Extract the (X, Y) coordinate from the center of the cell holding the provided text.  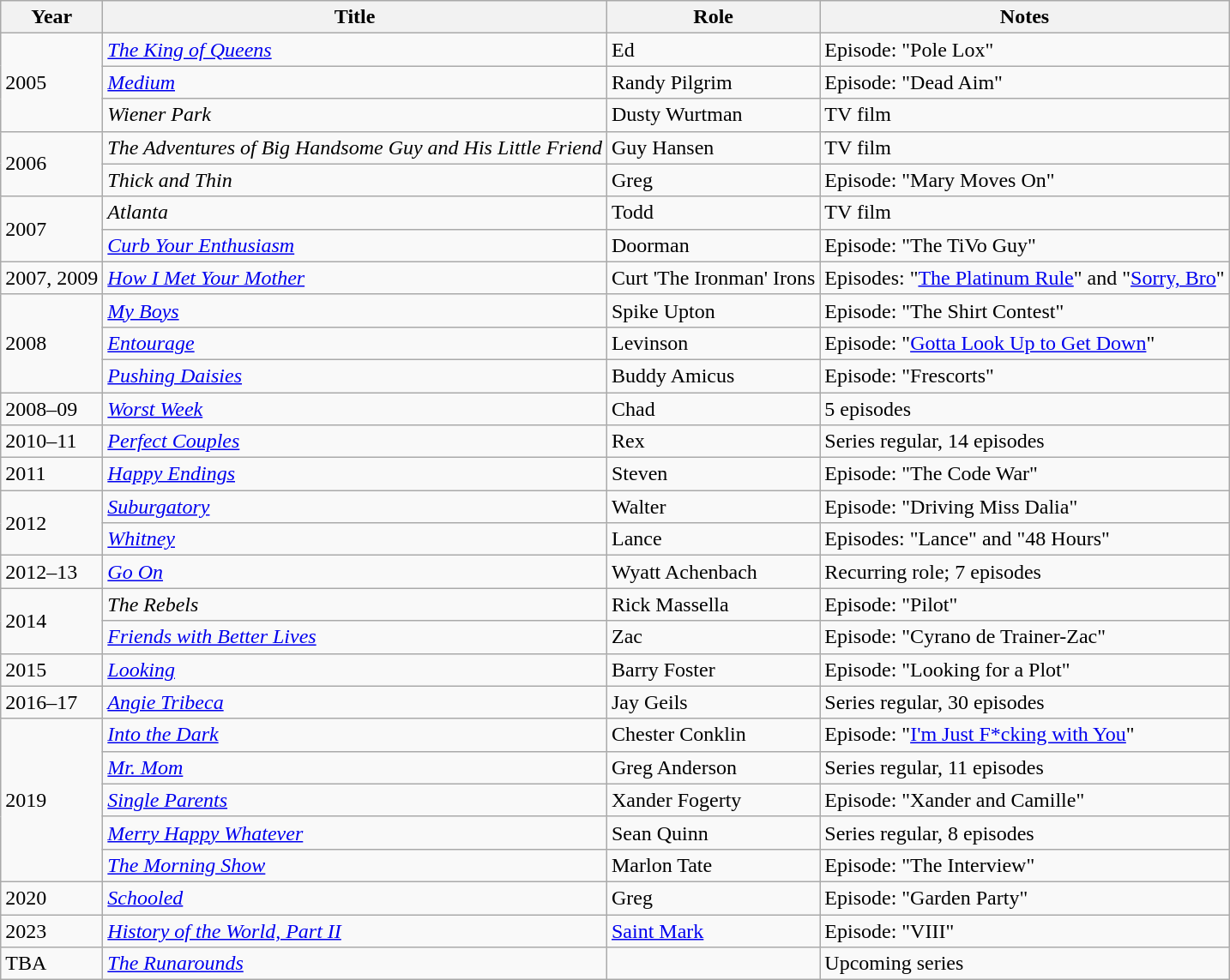
Go On (355, 572)
Dusty Wurtman (713, 115)
Episode: "Dead Aim" (1024, 82)
2012–13 (51, 572)
Series regular, 14 episodes (1024, 442)
Happy Endings (355, 474)
Year (51, 17)
Episode: "VIII" (1024, 930)
The Morning Show (355, 865)
Sean Quinn (713, 833)
Episode: "Frescorts" (1024, 376)
Worst Week (355, 409)
Buddy Amicus (713, 376)
Upcoming series (1024, 964)
Episodes: "Lance" and "48 Hours" (1024, 539)
Episode: "Xander and Camille" (1024, 800)
Title (355, 17)
Wyatt Achenbach (713, 572)
Pushing Daisies (355, 376)
2011 (51, 474)
Friends with Better Lives (355, 637)
Curt 'The Ironman' Irons (713, 278)
Series regular, 30 episodes (1024, 702)
Whitney (355, 539)
Greg Anderson (713, 767)
Episode: "Driving Miss Dalia" (1024, 507)
Levinson (713, 343)
2007 (51, 229)
Zac (713, 637)
The Adventures of Big Handsome Guy and His Little Friend (355, 147)
Wiener Park (355, 115)
Jay Geils (713, 702)
The King of Queens (355, 50)
Perfect Couples (355, 442)
Xander Fogerty (713, 800)
Steven (713, 474)
Episode: "Looking for a Plot" (1024, 670)
2008–09 (51, 409)
Rex (713, 442)
2015 (51, 670)
Medium (355, 82)
2019 (51, 800)
Chester Conklin (713, 735)
2012 (51, 523)
Suburgatory (355, 507)
The Runarounds (355, 964)
Recurring role; 7 episodes (1024, 572)
2006 (51, 164)
TBA (51, 964)
2016–17 (51, 702)
Rick Massella (713, 604)
2020 (51, 898)
Spike Upton (713, 310)
Looking (355, 670)
Todd (713, 213)
2014 (51, 621)
5 episodes (1024, 409)
Schooled (355, 898)
Episode: "The Code War" (1024, 474)
2005 (51, 82)
Mr. Mom (355, 767)
Episode: "Pilot" (1024, 604)
Episode: "Mary Moves On" (1024, 180)
Guy Hansen (713, 147)
Walter (713, 507)
Single Parents (355, 800)
Barry Foster (713, 670)
2010–11 (51, 442)
Episode: "The Interview" (1024, 865)
Lance (713, 539)
Role (713, 17)
Merry Happy Whatever (355, 833)
2008 (51, 343)
Entourage (355, 343)
Thick and Thin (355, 180)
The Rebels (355, 604)
Randy Pilgrim (713, 82)
How I Met Your Mother (355, 278)
Doorman (713, 245)
Episode: "Pole Lox" (1024, 50)
Atlanta (355, 213)
History of the World, Part II (355, 930)
Chad (713, 409)
Series regular, 11 episodes (1024, 767)
Saint Mark (713, 930)
Curb Your Enthusiasm (355, 245)
Episode: "Gotta Look Up to Get Down" (1024, 343)
Episode: "Garden Party" (1024, 898)
Into the Dark (355, 735)
Ed (713, 50)
Episode: "I'm Just F*cking with You" (1024, 735)
Angie Tribeca (355, 702)
Episodes: "The Platinum Rule" and "Sorry, Bro" (1024, 278)
Marlon Tate (713, 865)
Notes (1024, 17)
My Boys (355, 310)
Episode: "The TiVo Guy" (1024, 245)
Episode: "Cyrano de Trainer-Zac" (1024, 637)
2023 (51, 930)
Episode: "The Shirt Contest" (1024, 310)
2007, 2009 (51, 278)
Series regular, 8 episodes (1024, 833)
